Extract the (X, Y) coordinate from the center of the cell holding the provided text.  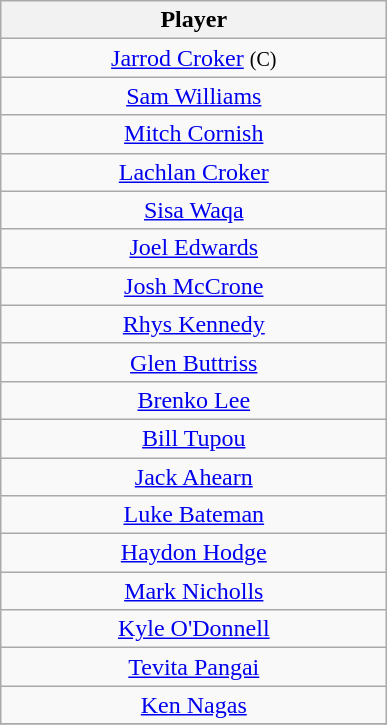
Tevita Pangai (194, 667)
Player (194, 20)
Josh McCrone (194, 286)
Mark Nicholls (194, 591)
Bill Tupou (194, 438)
Jack Ahearn (194, 477)
Mitch Cornish (194, 134)
Luke Bateman (194, 515)
Glen Buttriss (194, 362)
Kyle O'Donnell (194, 629)
Sam Williams (194, 96)
Sisa Waqa (194, 210)
Jarrod Croker (C) (194, 58)
Ken Nagas (194, 705)
Joel Edwards (194, 248)
Lachlan Croker (194, 172)
Brenko Lee (194, 400)
Rhys Kennedy (194, 324)
Haydon Hodge (194, 553)
